Locate the cell with the specified text and output its [X, Y] center coordinate. 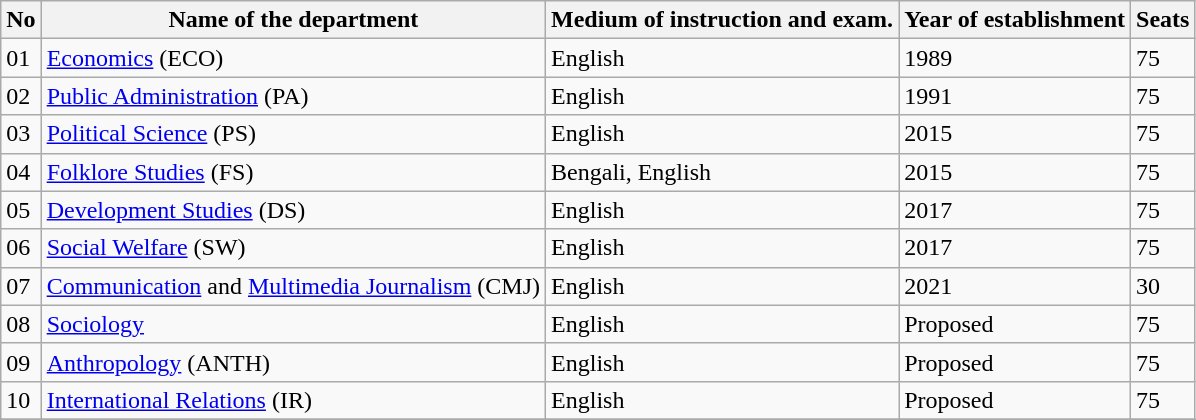
Seats [1163, 20]
Social Welfare (SW) [293, 248]
2021 [1015, 286]
Medium of instruction and exam. [722, 20]
09 [21, 362]
07 [21, 286]
10 [21, 400]
Sociology [293, 324]
Development Studies (DS) [293, 210]
08 [21, 324]
05 [21, 210]
Bengali, English [722, 172]
No [21, 20]
International Relations (IR) [293, 400]
1989 [1015, 58]
1991 [1015, 96]
Communication and Multimedia Journalism (CMJ) [293, 286]
Economics (ECO) [293, 58]
Public Administration (PA) [293, 96]
Year of establishment [1015, 20]
04 [21, 172]
30 [1163, 286]
02 [21, 96]
01 [21, 58]
06 [21, 248]
Folklore Studies (FS) [293, 172]
Anthropology (ANTH) [293, 362]
Political Science (PS) [293, 134]
Name of the department [293, 20]
03 [21, 134]
